Pinpoint the cell where the given text exists, returning its [X, Y] midpoint coordinate. 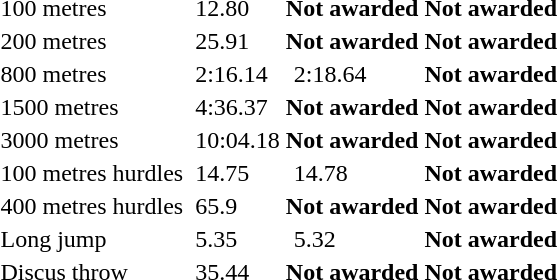
14.75 [238, 173]
65.9 [238, 206]
5.35 [238, 239]
25.91 [238, 41]
2:18.64 [356, 74]
10:04.18 [238, 140]
4:36.37 [238, 107]
2:16.14 [238, 74]
14.78 [356, 173]
5.32 [356, 239]
